Provide the [X, Y] coordinate of the cell's center where the given text is located.  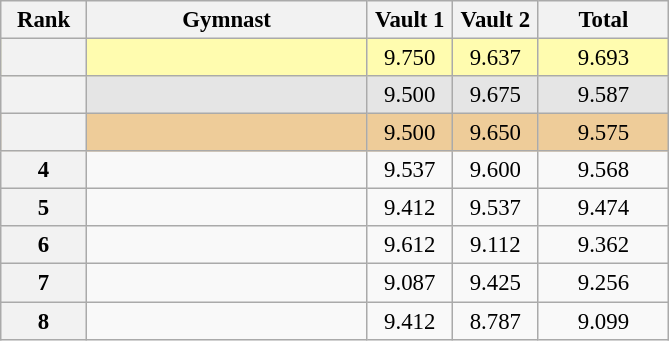
9.637 [496, 58]
8.787 [496, 321]
9.587 [604, 95]
9.693 [604, 58]
9.099 [604, 321]
Vault 2 [496, 20]
4 [44, 170]
9.112 [496, 245]
9.750 [410, 58]
9.675 [496, 95]
Rank [44, 20]
9.256 [604, 283]
Gymnast [226, 20]
Vault 1 [410, 20]
9.087 [410, 283]
9.612 [410, 245]
8 [44, 321]
6 [44, 245]
9.568 [604, 170]
5 [44, 208]
7 [44, 283]
9.600 [496, 170]
9.425 [496, 283]
9.474 [604, 208]
9.362 [604, 245]
9.575 [604, 133]
9.650 [496, 133]
Total [604, 20]
